Search for the cell housing the specified text and yield its (x, y) center coordinate. 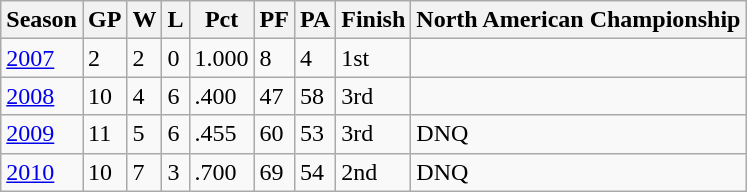
.455 (222, 134)
2007 (42, 58)
8 (274, 58)
3 (176, 172)
2010 (42, 172)
69 (274, 172)
53 (314, 134)
Finish (374, 20)
47 (274, 96)
.400 (222, 96)
GP (104, 20)
1.000 (222, 58)
Season (42, 20)
54 (314, 172)
5 (144, 134)
PF (274, 20)
7 (144, 172)
2008 (42, 96)
60 (274, 134)
W (144, 20)
11 (104, 134)
0 (176, 58)
Pct (222, 20)
.700 (222, 172)
North American Championship (578, 20)
58 (314, 96)
PA (314, 20)
2009 (42, 134)
2nd (374, 172)
1st (374, 58)
L (176, 20)
